Search for the cell housing the specified text and yield its [x, y] center coordinate. 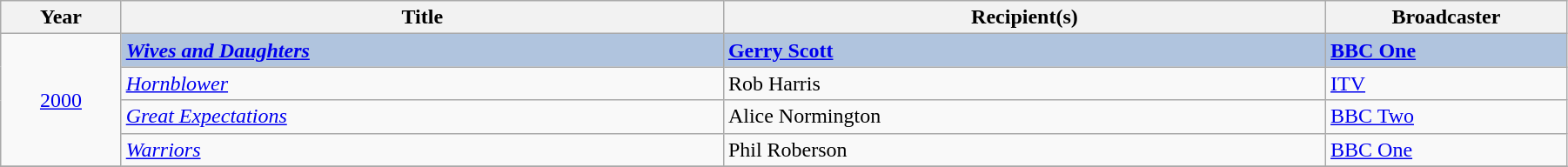
Broadcaster [1446, 17]
Gerry Scott [1024, 50]
Phil Roberson [1024, 150]
Recipient(s) [1024, 17]
Rob Harris [1024, 83]
ITV [1446, 83]
Warriors [422, 150]
2000 [61, 100]
Great Expectations [422, 117]
Wives and Daughters [422, 50]
Year [61, 17]
Title [422, 17]
Hornblower [422, 83]
BBC Two [1446, 117]
Alice Normington [1024, 117]
